Find where the given text appears and provide that cell's center as (x, y) coordinate. 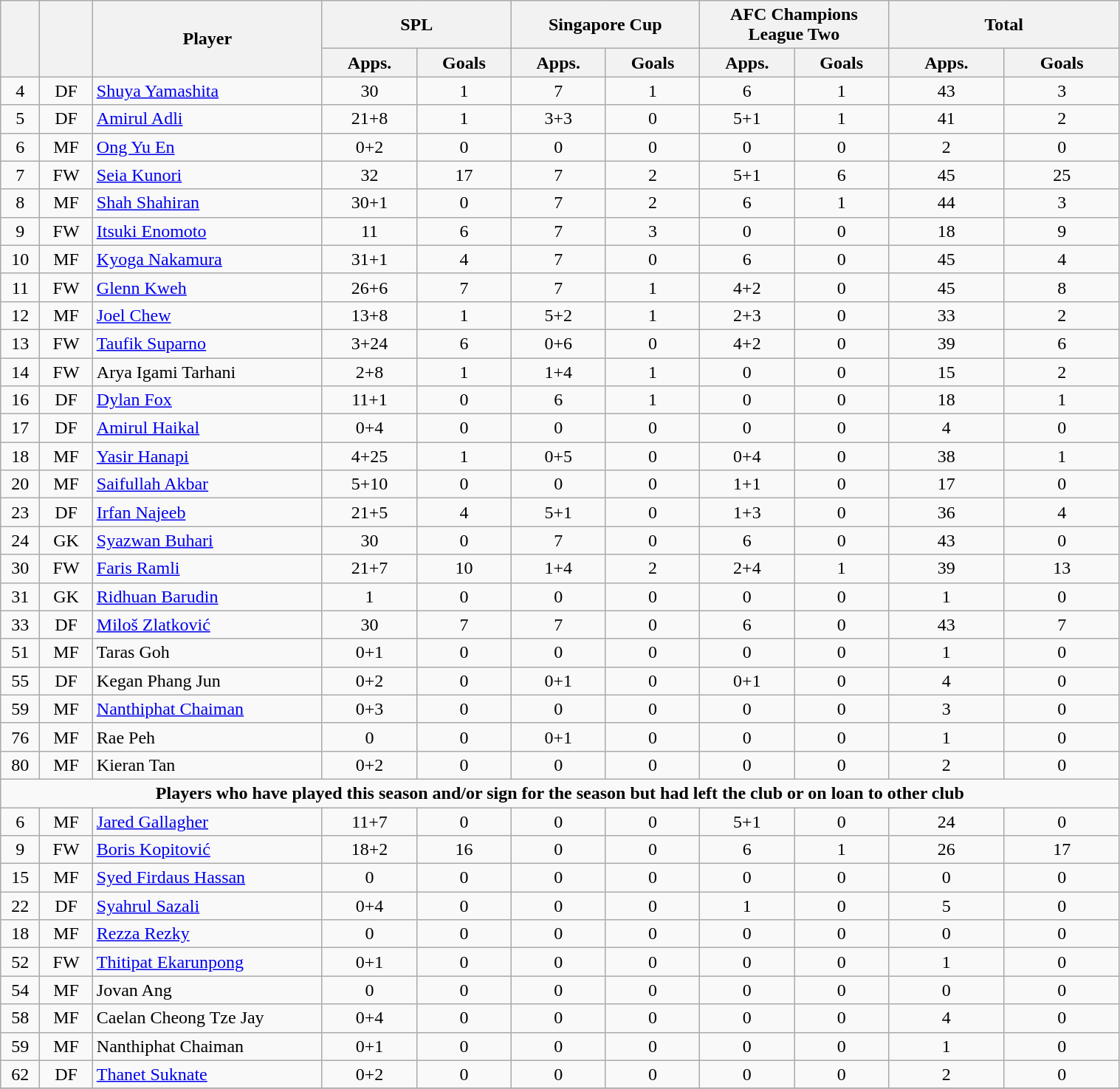
25 (1062, 175)
Caelan Cheong Tze Jay (207, 1018)
23 (21, 512)
76 (21, 737)
44 (946, 203)
26 (946, 850)
Taufik Suparno (207, 343)
3+24 (369, 343)
31 (21, 597)
12 (21, 315)
2+8 (369, 371)
31+1 (369, 259)
Itsuki Enomoto (207, 231)
Player (207, 38)
13+8 (369, 315)
Total (1004, 25)
21+7 (369, 568)
Shah Shahiran (207, 203)
Miloš Zlatković (207, 625)
Thanet Suknate (207, 1074)
Jovan Ang (207, 990)
Arya Igami Tarhani (207, 371)
30+1 (369, 203)
4+25 (369, 456)
20 (21, 484)
Syed Firdaus Hassan (207, 878)
Shuya Yamashita (207, 91)
54 (21, 990)
41 (946, 119)
Syazwan Buhari (207, 540)
Singapore Cup (605, 25)
0+3 (369, 709)
11+7 (369, 822)
Dylan Fox (207, 400)
21+5 (369, 512)
14 (21, 371)
62 (21, 1074)
AFC Champions League Two (794, 25)
Joel Chew (207, 315)
SPL (416, 25)
Boris Kopitović (207, 850)
0+5 (558, 456)
Rae Peh (207, 737)
21+8 (369, 119)
Ong Yu En (207, 147)
18+2 (369, 850)
58 (21, 1018)
26+6 (369, 287)
Irfan Najeeb (207, 512)
1+1 (747, 484)
Rezza Rezky (207, 934)
Amirul Adli (207, 119)
36 (946, 512)
5+10 (369, 484)
Amirul Haikal (207, 428)
3+3 (558, 119)
2+3 (747, 315)
Seia Kunori (207, 175)
32 (369, 175)
Kegan Phang Jun (207, 681)
Jared Gallagher (207, 822)
5+2 (558, 315)
Saifullah Akbar (207, 484)
52 (21, 962)
Thitipat Ekarunpong (207, 962)
2+4 (747, 568)
80 (21, 765)
11+1 (369, 400)
22 (21, 906)
1+3 (747, 512)
51 (21, 653)
55 (21, 681)
Ridhuan Barudin (207, 597)
Kieran Tan (207, 765)
Faris Ramli (207, 568)
Syahrul Sazali (207, 906)
Players who have played this season and/or sign for the season but had left the club or on loan to other club (560, 793)
Yasir Hanapi (207, 456)
Taras Goh (207, 653)
Glenn Kweh (207, 287)
38 (946, 456)
0+6 (558, 343)
Kyoga Nakamura (207, 259)
